Return the [X, Y] coordinate for the center point of the cell that contains the specified text.  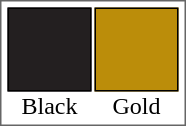
Gold [136, 106]
Black [50, 106]
